From the cell containing the given text, extract its center point as [X, Y] coordinate. 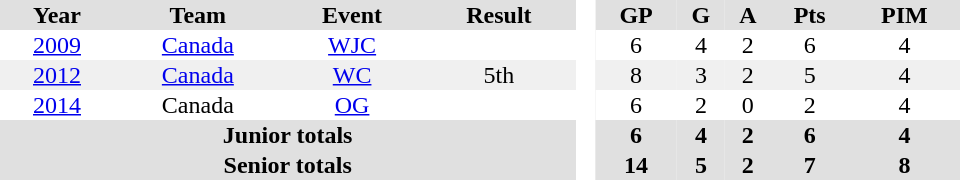
Pts [810, 15]
Junior totals [288, 135]
14 [636, 165]
Event [352, 15]
A [748, 15]
5th [500, 75]
Team [198, 15]
PIM [904, 15]
2014 [57, 105]
Senior totals [288, 165]
WC [352, 75]
OG [352, 105]
2012 [57, 75]
3 [701, 75]
Result [500, 15]
7 [810, 165]
Year [57, 15]
0 [748, 105]
GP [636, 15]
WJC [352, 45]
2009 [57, 45]
G [701, 15]
